Identify which cell holds the provided text, then report its [x, y] central coordinate. 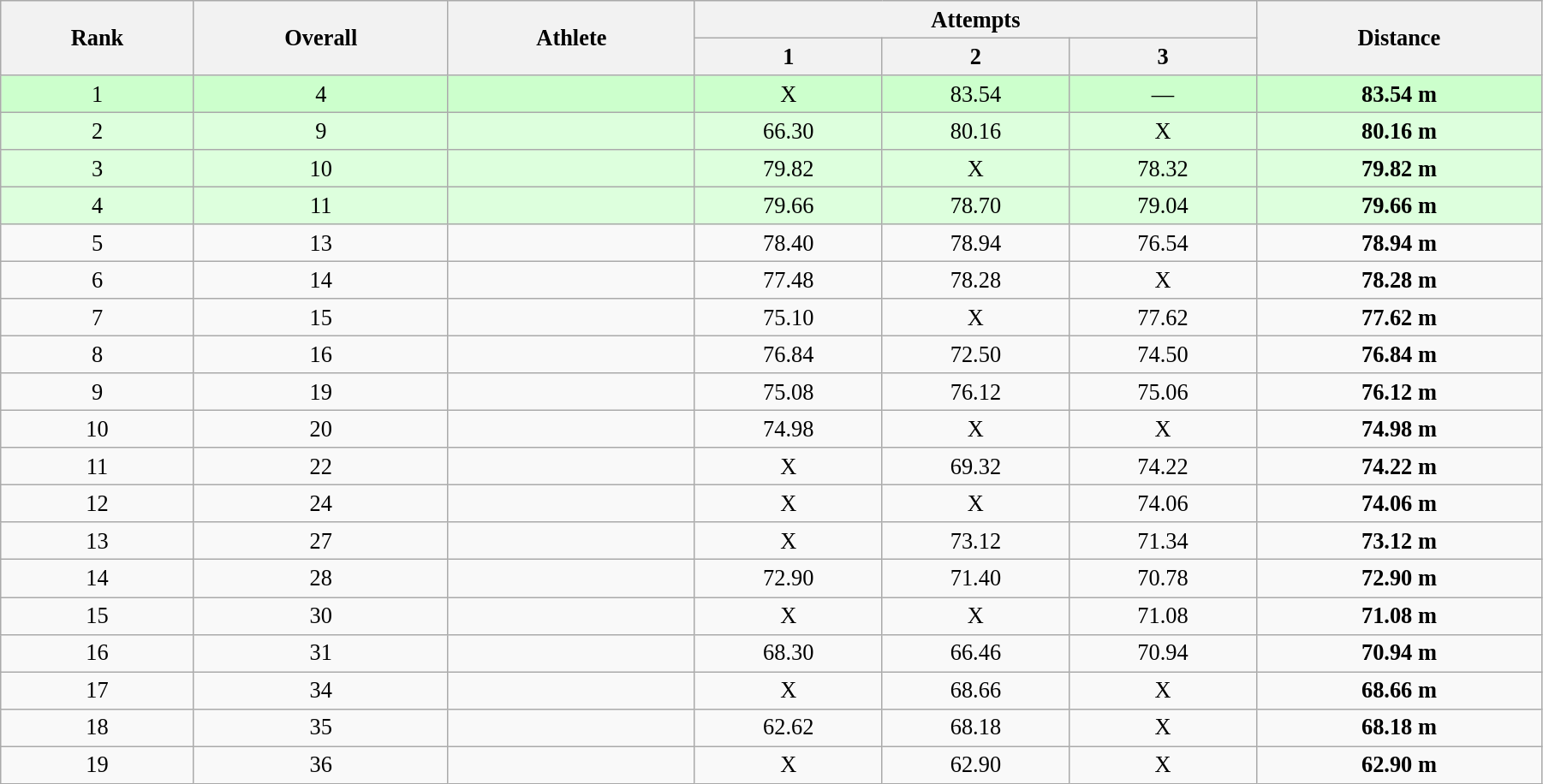
22 [320, 466]
5 [98, 243]
74.98 [788, 429]
68.66 [976, 690]
72.90 m [1399, 579]
76.84 [788, 354]
80.16 m [1399, 131]
Overall [320, 38]
70.94 m [1399, 653]
Distance [1399, 38]
— [1163, 93]
79.66 m [1399, 205]
74.06 [1163, 503]
76.84 m [1399, 354]
12 [98, 503]
78.70 [976, 205]
78.40 [788, 243]
79.82 [788, 169]
74.50 [1163, 354]
75.08 [788, 392]
28 [320, 579]
70.94 [1163, 653]
79.66 [788, 205]
74.22 [1163, 466]
35 [320, 728]
74.22 m [1399, 466]
75.06 [1163, 392]
18 [98, 728]
72.90 [788, 579]
83.54 [976, 93]
68.18 m [1399, 728]
68.66 m [1399, 690]
36 [320, 764]
72.50 [976, 354]
71.08 m [1399, 615]
7 [98, 318]
31 [320, 653]
69.32 [976, 466]
30 [320, 615]
66.30 [788, 131]
17 [98, 690]
79.04 [1163, 205]
83.54 m [1399, 93]
77.62 [1163, 318]
71.34 [1163, 541]
78.94 [976, 243]
78.28 [976, 280]
68.18 [976, 728]
34 [320, 690]
62.90 m [1399, 764]
66.46 [976, 653]
6 [98, 280]
62.62 [788, 728]
Rank [98, 38]
76.54 [1163, 243]
73.12 [976, 541]
78.28 m [1399, 280]
76.12 [976, 392]
79.82 m [1399, 169]
70.78 [1163, 579]
78.32 [1163, 169]
Athlete [571, 38]
20 [320, 429]
75.10 [788, 318]
62.90 [976, 764]
76.12 m [1399, 392]
80.16 [976, 131]
77.48 [788, 280]
78.94 m [1399, 243]
8 [98, 354]
24 [320, 503]
71.08 [1163, 615]
73.12 m [1399, 541]
71.40 [976, 579]
74.06 m [1399, 503]
68.30 [788, 653]
77.62 m [1399, 318]
Attempts [975, 19]
74.98 m [1399, 429]
27 [320, 541]
